Provide the (x, y) coordinate of the cell's center where the given text is located.  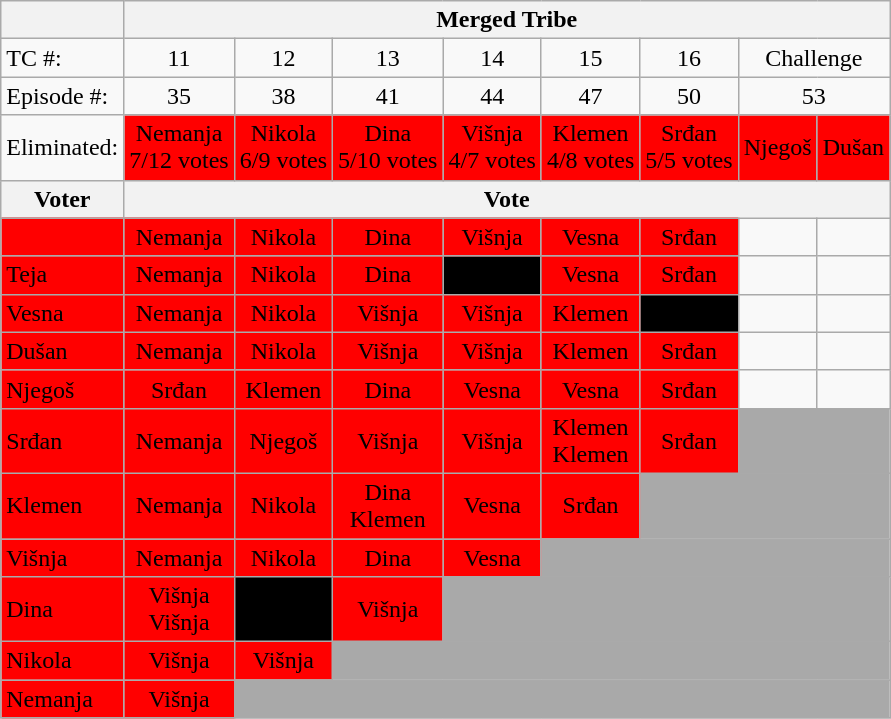
47 (590, 96)
Vote (507, 199)
35 (179, 96)
14 (492, 58)
Dina5/10 votes (388, 148)
53 (814, 96)
Višnja4/7 votes (492, 148)
Episode #: (62, 96)
44 (492, 96)
Srđan5/5 votes (689, 148)
KlemenKlemen (590, 440)
13 (388, 58)
Voter (62, 199)
Eliminated: (62, 148)
VišnjaVišnja (179, 610)
Klemen4/8 votes (590, 148)
DinaKlemen (388, 506)
Nemanja7/12 votes (179, 148)
Teja (62, 275)
Nikola6/9 votes (283, 148)
15 (590, 58)
41 (388, 96)
11 (179, 58)
TC #: (62, 58)
16 (689, 58)
38 (283, 96)
Challenge (814, 58)
12 (283, 58)
50 (689, 96)
Merged Tribe (507, 20)
